Identify which cell holds the provided text, then report its [x, y] central coordinate. 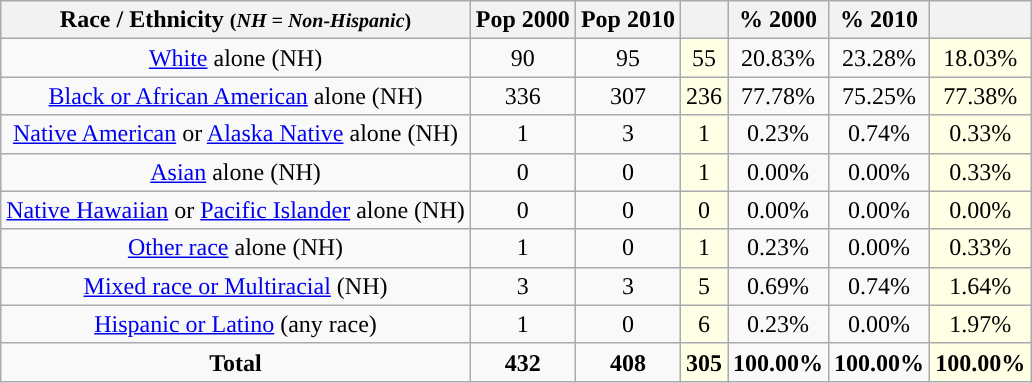
Hispanic or Latino (any race) [236, 324]
77.78% [778, 96]
1.64% [980, 286]
336 [522, 96]
Pop 2000 [522, 20]
0.69% [778, 286]
6 [704, 324]
Black or African American alone (NH) [236, 96]
% 2000 [778, 20]
White alone (NH) [236, 58]
% 2010 [880, 20]
90 [522, 58]
20.83% [778, 58]
Total [236, 362]
75.25% [880, 96]
1.97% [980, 324]
Other race alone (NH) [236, 248]
95 [628, 58]
432 [522, 362]
Native Hawaiian or Pacific Islander alone (NH) [236, 210]
23.28% [880, 58]
236 [704, 96]
55 [704, 58]
Native American or Alaska Native alone (NH) [236, 134]
5 [704, 286]
408 [628, 362]
305 [704, 362]
Asian alone (NH) [236, 172]
18.03% [980, 58]
Race / Ethnicity (NH = Non-Hispanic) [236, 20]
Mixed race or Multiracial (NH) [236, 286]
77.38% [980, 96]
307 [628, 96]
Pop 2010 [628, 20]
